For the text-containing cell, return its midpoint in [X, Y] coordinate format. 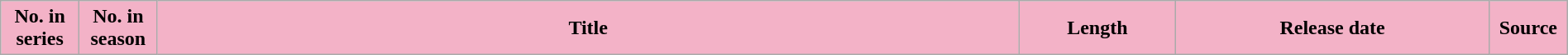
Source [1528, 28]
Length [1097, 28]
Title [588, 28]
Release date [1333, 28]
No. inseason [117, 28]
No. inseries [40, 28]
